Scan for the cell matching the given text and deliver its [X, Y] coordinate at center. 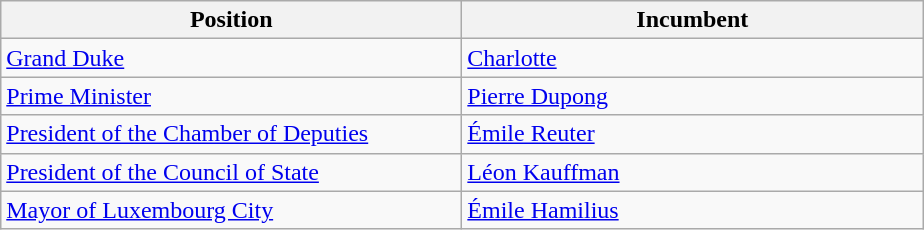
Émile Reuter [692, 134]
Mayor of Luxembourg City [232, 210]
Incumbent [692, 20]
Grand Duke [232, 58]
President of the Council of State [232, 172]
President of the Chamber of Deputies [232, 134]
Pierre Dupong [692, 96]
Charlotte [692, 58]
Position [232, 20]
Léon Kauffman [692, 172]
Émile Hamilius [692, 210]
Prime Minister [232, 96]
